For the text-containing cell, return its midpoint in [X, Y] coordinate format. 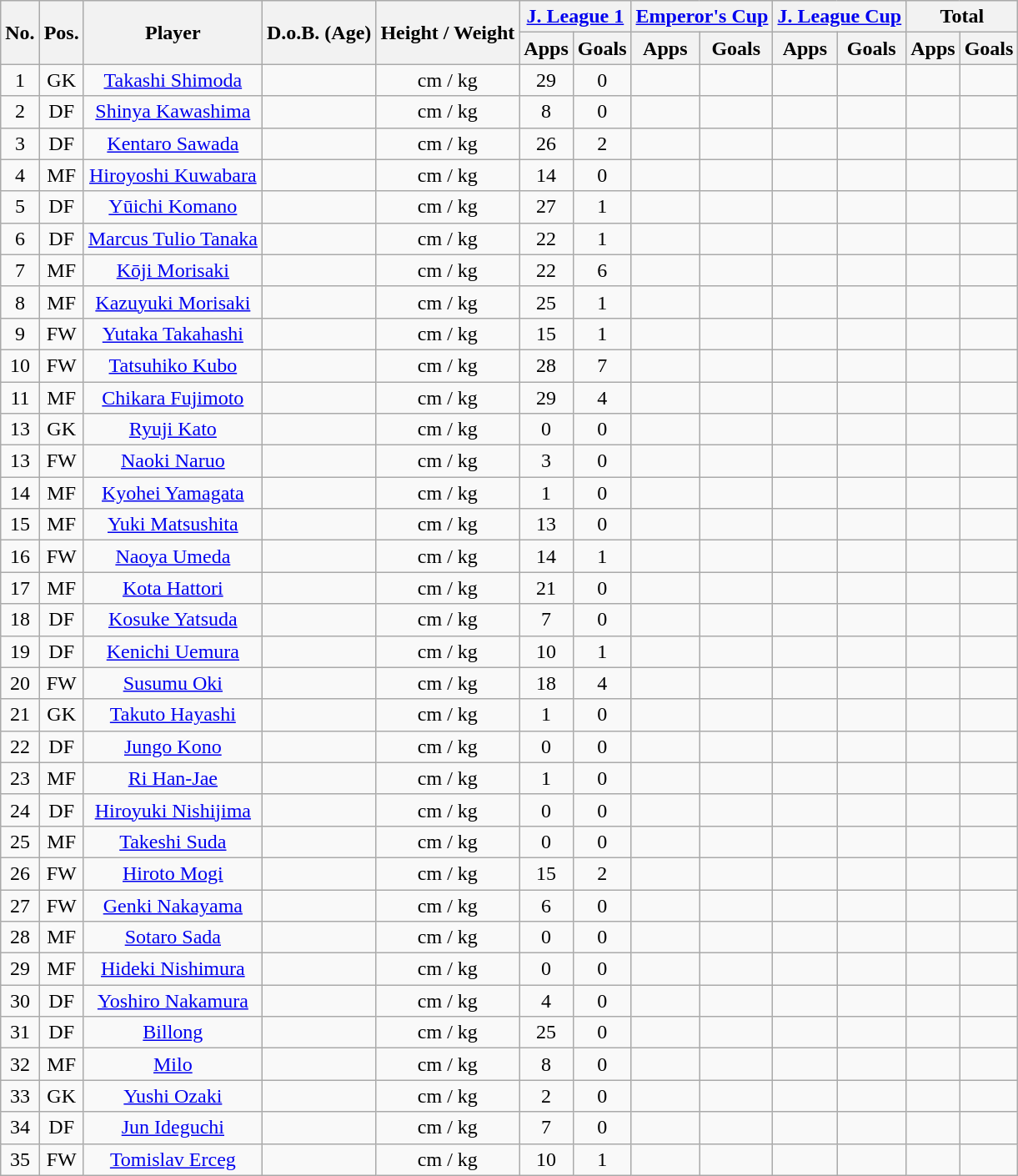
Marcus Tulio Tanaka [173, 239]
31 [20, 1033]
30 [20, 1001]
Hiroyuki Nishijima [173, 810]
Sotaro Sada [173, 937]
Yoshiro Nakamura [173, 1001]
Yuki Matsushita [173, 525]
J. League 1 [575, 17]
Billong [173, 1033]
Ryuji Kato [173, 430]
Emperor's Cup [702, 17]
Pos. [62, 33]
Yushi Ozaki [173, 1096]
24 [20, 810]
Kenichi Uemura [173, 651]
Total [962, 17]
32 [20, 1064]
Hideki Nishimura [173, 969]
35 [20, 1159]
Jun Ideguchi [173, 1128]
33 [20, 1096]
34 [20, 1128]
Susumu Oki [173, 683]
Height / Weight [448, 33]
Kazuyuki Morisaki [173, 302]
D.o.B. (Age) [318, 33]
Yūichi Komano [173, 207]
11 [20, 398]
Yutaka Takahashi [173, 334]
Takashi Shimoda [173, 80]
Tomislav Erceg [173, 1159]
Chikara Fujimoto [173, 398]
Kota Hattori [173, 588]
No. [20, 33]
9 [20, 334]
Jungo Kono [173, 746]
Milo [173, 1064]
Player [173, 33]
Naoki Naruo [173, 461]
Tatsuhiko Kubo [173, 365]
Kōji Morisaki [173, 270]
Shinya Kawashima [173, 112]
17 [20, 588]
Naoya Umeda [173, 556]
Takuto Hayashi [173, 715]
Genki Nakayama [173, 905]
19 [20, 651]
J. League Cup [840, 17]
Kosuke Yatsuda [173, 620]
23 [20, 778]
Hiroyoshi Kuwabara [173, 175]
20 [20, 683]
Ri Han-Jae [173, 778]
5 [20, 207]
Takeshi Suda [173, 842]
Kyohei Yamagata [173, 493]
Kentaro Sawada [173, 143]
Hiroto Mogi [173, 873]
16 [20, 556]
